Scan for the cell matching the given text and deliver its [x, y] coordinate at center. 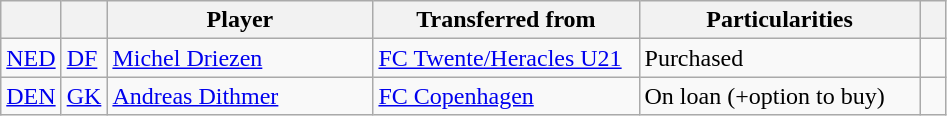
Michel Driezen [240, 58]
FC Copenhagen [506, 96]
DEN [31, 96]
DF [84, 58]
NED [31, 58]
On loan (+option to buy) [780, 96]
Particularities [780, 20]
Andreas Dithmer [240, 96]
Transferred from [506, 20]
FC Twente/Heracles U21 [506, 58]
GK [84, 96]
Purchased [780, 58]
Player [240, 20]
